Provide the [x, y] coordinate of the cell's center where the given text is located.  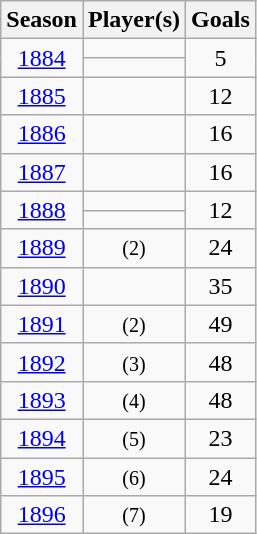
(6) [134, 477]
23 [221, 438]
1885 [42, 96]
1890 [42, 286]
(3) [134, 362]
1889 [42, 248]
1896 [42, 515]
(7) [134, 515]
1887 [42, 172]
1894 [42, 438]
Season [42, 20]
5 [221, 58]
Goals [221, 20]
1895 [42, 477]
1886 [42, 134]
1892 [42, 362]
1888 [42, 210]
(5) [134, 438]
1884 [42, 58]
Player(s) [134, 20]
1893 [42, 400]
(4) [134, 400]
19 [221, 515]
35 [221, 286]
1891 [42, 324]
49 [221, 324]
